Find where the given text appears and provide that cell's center as (X, Y) coordinate. 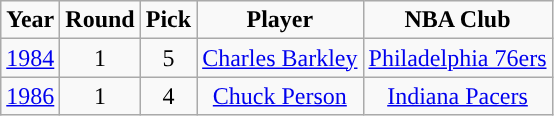
Round (100, 20)
Charles Barkley (280, 58)
Player (280, 20)
Chuck Person (280, 96)
1986 (30, 96)
Philadelphia 76ers (458, 58)
4 (168, 96)
Year (30, 20)
1984 (30, 58)
NBA Club (458, 20)
Indiana Pacers (458, 96)
5 (168, 58)
Pick (168, 20)
